Pinpoint the cell where the given text exists, returning its [x, y] midpoint coordinate. 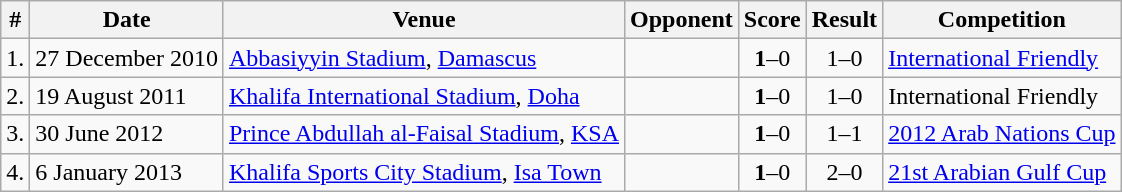
2. [16, 96]
19 August 2011 [127, 96]
30 June 2012 [127, 134]
Result [844, 20]
Khalifa Sports City Stadium, Isa Town [424, 172]
1–1 [844, 134]
Abbasiyyin Stadium, Damascus [424, 58]
Khalifa International Stadium, Doha [424, 96]
# [16, 20]
27 December 2010 [127, 58]
4. [16, 172]
Date [127, 20]
Score [772, 20]
21st Arabian Gulf Cup [1002, 172]
6 January 2013 [127, 172]
3. [16, 134]
2–0 [844, 172]
Competition [1002, 20]
Prince Abdullah al-Faisal Stadium, KSA [424, 134]
Opponent [682, 20]
1. [16, 58]
2012 Arab Nations Cup [1002, 134]
Venue [424, 20]
